Capture the cell that displays the provided text and extract its (X, Y) central coordinate. 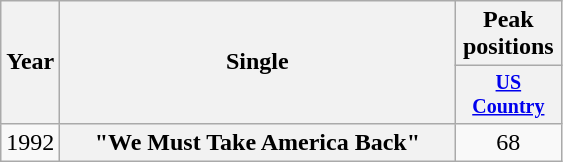
1992 (30, 142)
US Country (508, 94)
"We Must Take America Back" (258, 142)
Peak positions (508, 34)
Single (258, 62)
68 (508, 142)
Year (30, 62)
